Pinpoint the cell where the given text exists, returning its [x, y] midpoint coordinate. 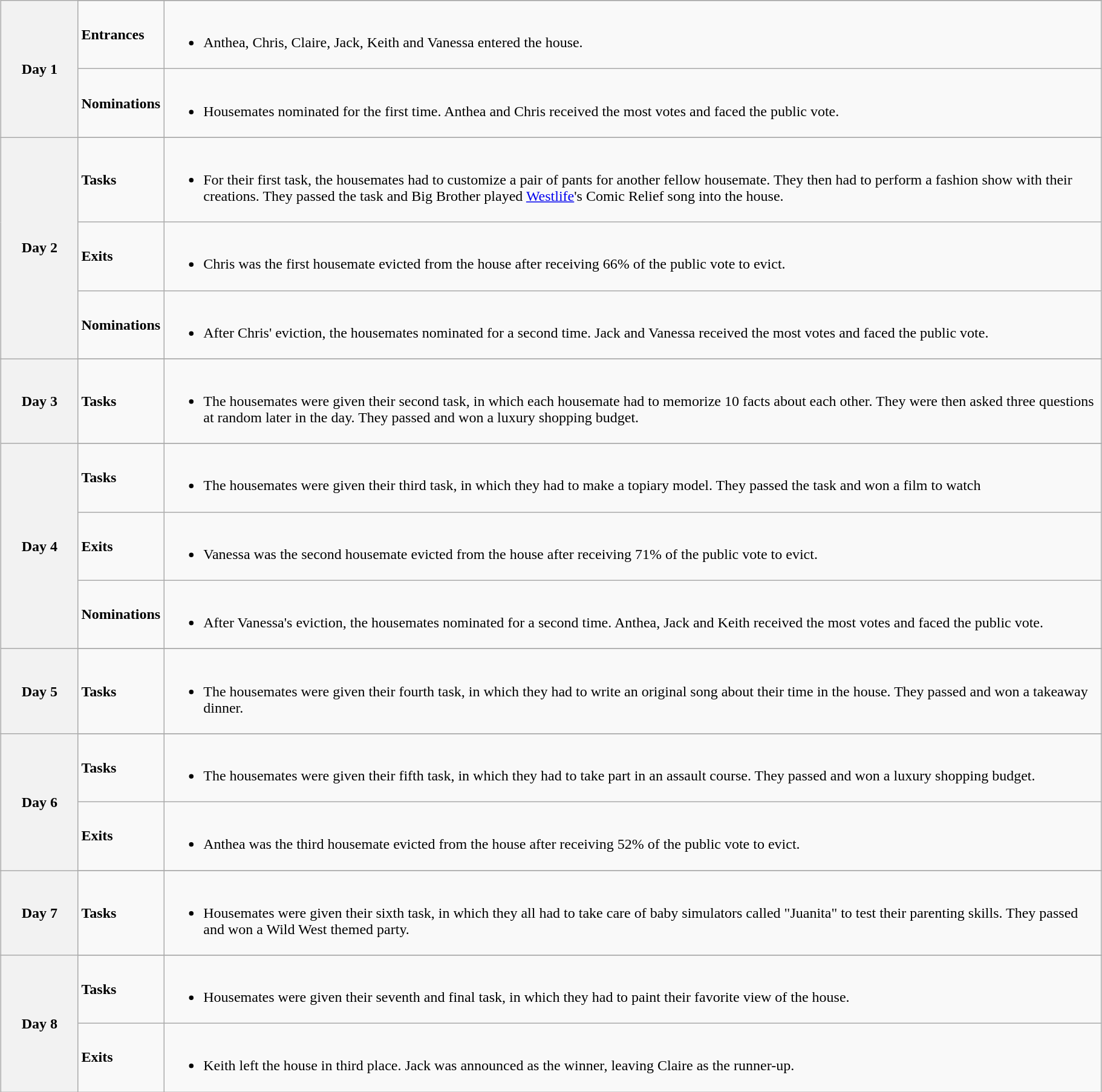
Day 2 [40, 248]
Day 6 [40, 802]
Day 5 [40, 691]
Anthea was the third housemate evicted from the house after receiving 52% of the public vote to evict. [633, 836]
Housemates were given their seventh and final task, in which they had to paint their favorite view of the house. [633, 990]
Keith left the house in third place. Jack was announced as the winner, leaving Claire as the runner-up. [633, 1058]
The housemates were given their third task, in which they had to make a topiary model. They passed the task and won a film to watch [633, 478]
Day 4 [40, 546]
Anthea, Chris, Claire, Jack, Keith and Vanessa entered the house. [633, 35]
After Vanessa's eviction, the housemates nominated for a second time. Anthea, Jack and Keith received the most votes and faced the public vote. [633, 615]
Chris was the first housemate evicted from the house after receiving 66% of the public vote to evict. [633, 257]
After Chris' eviction, the housemates nominated for a second time. Jack and Vanessa received the most votes and faced the public vote. [633, 324]
Day 1 [40, 69]
Day 8 [40, 1024]
Day 7 [40, 912]
Housemates nominated for the first time. Anthea and Chris received the most votes and faced the public vote. [633, 103]
The housemates were given their fifth task, in which they had to take part in an assault course. They passed and won a luxury shopping budget. [633, 767]
Vanessa was the second housemate evicted from the house after receiving 71% of the public vote to evict. [633, 546]
Day 3 [40, 401]
Entrances [121, 35]
